Scan for the cell matching the given text and deliver its [X, Y] coordinate at center. 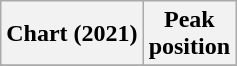
Peakposition [189, 34]
Chart (2021) [72, 34]
